Extract the [X, Y] coordinate from the center of the cell holding the provided text.  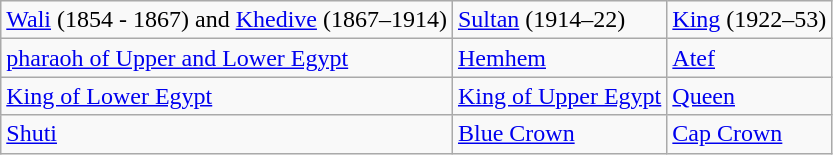
Hemhem [559, 58]
Shuti [227, 134]
Queen [750, 96]
Wali (1854 - 1867) and Khedive (1867–1914) [227, 20]
Sultan (1914–22) [559, 20]
King of Upper Egypt [559, 96]
King (1922–53) [750, 20]
pharaoh of Upper and Lower Egypt [227, 58]
King of Lower Egypt [227, 96]
Cap Crown [750, 134]
Atef [750, 58]
Blue Crown [559, 134]
